Find where the given text appears and provide that cell's center as [X, Y] coordinate. 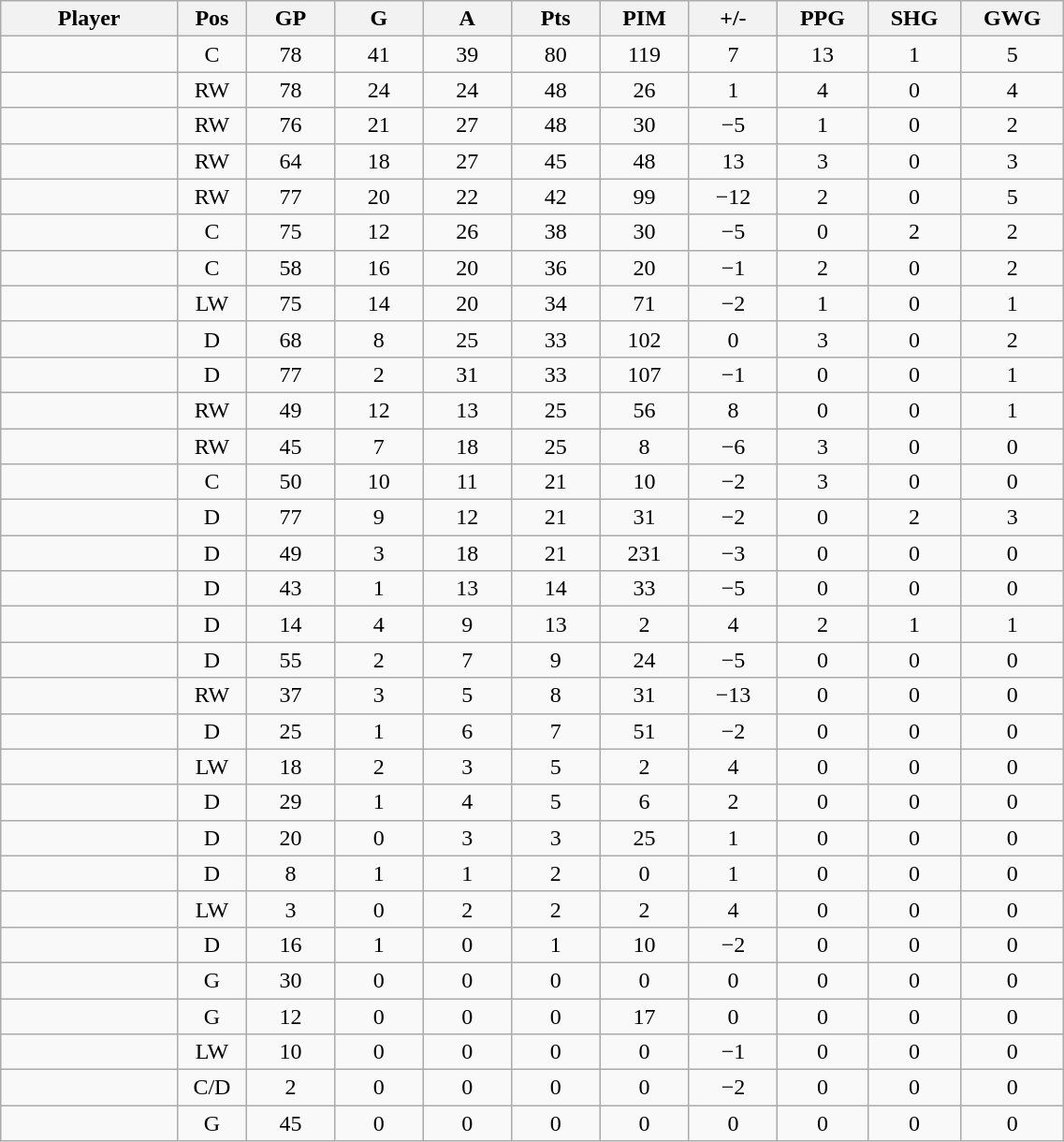
−12 [733, 197]
43 [290, 589]
PIM [644, 19]
−6 [733, 447]
80 [555, 54]
22 [467, 197]
50 [290, 482]
−3 [733, 553]
SHG [913, 19]
37 [290, 695]
71 [644, 303]
38 [555, 232]
64 [290, 161]
58 [290, 268]
119 [644, 54]
A [467, 19]
29 [290, 802]
39 [467, 54]
11 [467, 482]
36 [555, 268]
107 [644, 374]
51 [644, 731]
68 [290, 339]
102 [644, 339]
C/D [212, 1088]
GWG [1013, 19]
42 [555, 197]
99 [644, 197]
34 [555, 303]
76 [290, 125]
GP [290, 19]
231 [644, 553]
Pos [212, 19]
17 [644, 1016]
56 [644, 410]
41 [379, 54]
PPG [824, 19]
Pts [555, 19]
Player [90, 19]
−13 [733, 695]
55 [290, 660]
+/- [733, 19]
